Determine the [x, y] coordinate at the center of the cell enclosing the given text.  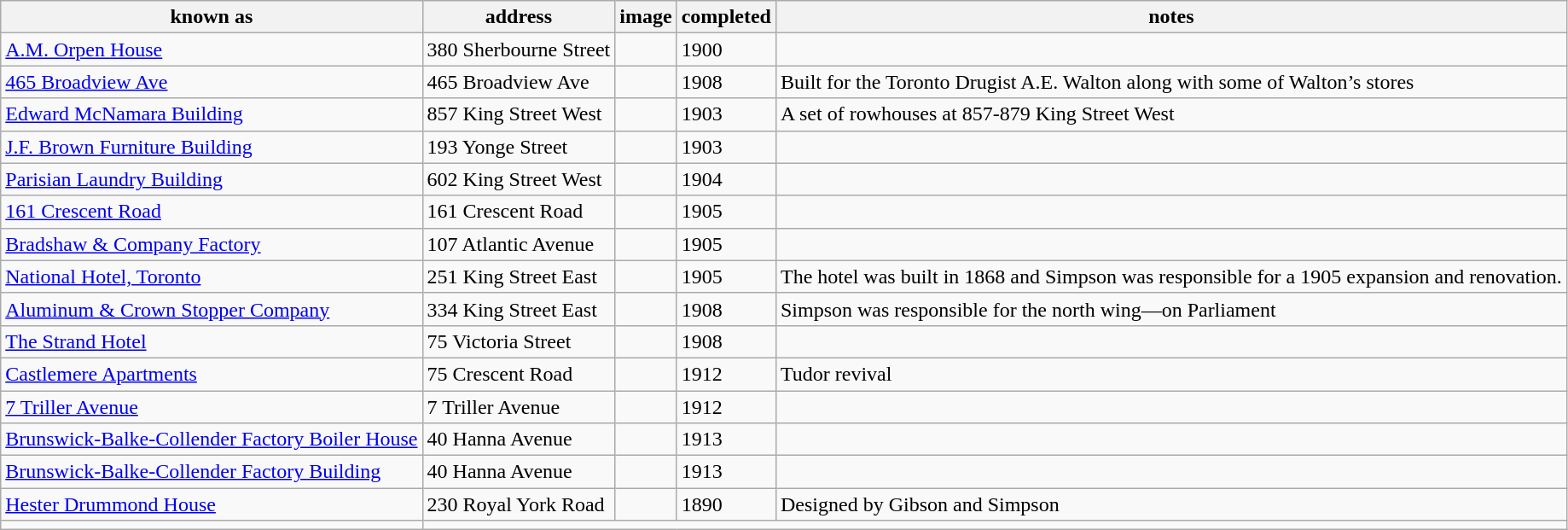
known as [212, 17]
193 Yonge Street [519, 147]
Aluminum & Crown Stopper Company [212, 309]
Hester Drummond House [212, 504]
Tudor revival [1170, 374]
completed [726, 17]
Brunswick-Balke-Collender Factory Building [212, 472]
Edward McNamara Building [212, 114]
602 King Street West [519, 179]
Brunswick-Balke-Collender Factory Boiler House [212, 440]
1890 [726, 504]
Parisian Laundry Building [212, 179]
Simpson was responsible for the north wing—on Parliament [1170, 309]
A set of rowhouses at 857-879 King Street West [1170, 114]
107 Atlantic Avenue [519, 244]
The hotel was built in 1868 and Simpson was responsible for a 1905 expansion and renovation. [1170, 277]
address [519, 17]
Castlemere Apartments [212, 374]
image [646, 17]
Bradshaw & Company Factory [212, 244]
857 King Street West [519, 114]
Built for the Toronto Drugist A.E. Walton along with some of Walton’s stores [1170, 82]
National Hotel, Toronto [212, 277]
notes [1170, 17]
334 King Street East [519, 309]
1904 [726, 179]
1900 [726, 50]
380 Sherbourne Street [519, 50]
75 Victoria Street [519, 341]
75 Crescent Road [519, 374]
The Strand Hotel [212, 341]
Designed by Gibson and Simpson [1170, 504]
251 King Street East [519, 277]
J.F. Brown Furniture Building [212, 147]
230 Royal York Road [519, 504]
A.M. Orpen House [212, 50]
